Pinpoint the cell where the given text exists, returning its (X, Y) midpoint coordinate. 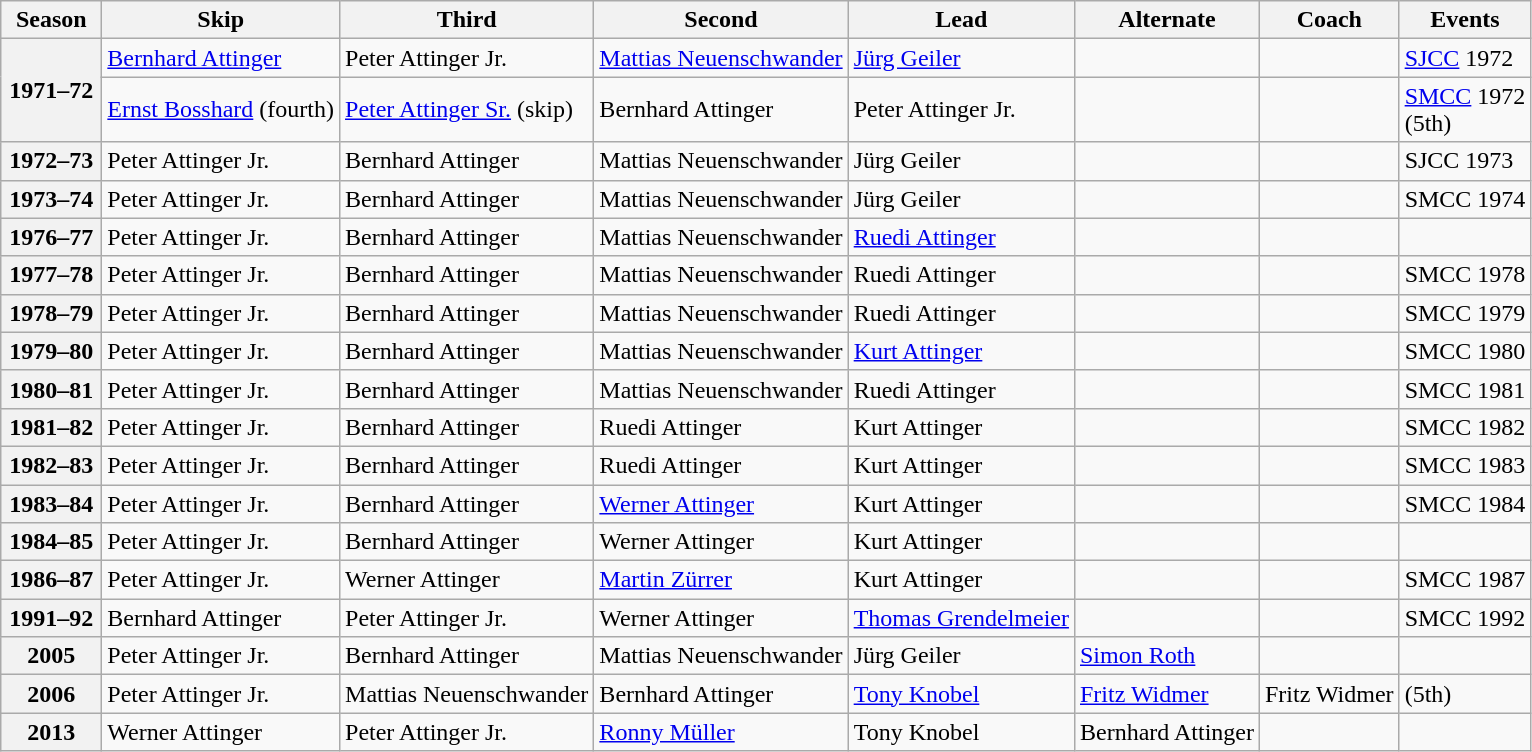
SJCC 1972 (1465, 58)
2013 (52, 732)
1980–81 (52, 389)
2005 (52, 656)
1986–87 (52, 580)
1991–92 (52, 618)
Simon Roth (1166, 656)
SMCC 1984 (1465, 503)
Ernst Bosshard (fourth) (221, 110)
SMCC 1978 (1465, 275)
1983–84 (52, 503)
SMCC 1980 (1465, 351)
1984–85 (52, 542)
Thomas Grendelmeier (961, 618)
Skip (221, 20)
SMCC 1979 (1465, 313)
Alternate (1166, 20)
SMCC 1972 (5th) (1465, 110)
1981–82 (52, 427)
SMCC 1982 (1465, 427)
Peter Attinger Sr. (skip) (467, 110)
1976–77 (52, 237)
SJCC 1973 (1465, 161)
1978–79 (52, 313)
Second (721, 20)
SMCC 1992 (1465, 618)
1972–73 (52, 161)
Martin Zürrer (721, 580)
(5th) (1465, 694)
Lead (961, 20)
2006 (52, 694)
Coach (1329, 20)
1971–72 (52, 90)
SMCC 1987 (1465, 580)
SMCC 1981 (1465, 389)
1977–78 (52, 275)
SMCC 1983 (1465, 465)
Ronny Müller (721, 732)
Season (52, 20)
1982–83 (52, 465)
SMCC 1974 (1465, 199)
1973–74 (52, 199)
1979–80 (52, 351)
Third (467, 20)
Events (1465, 20)
